Determine the [x, y] coordinate at the center of the cell enclosing the given text.  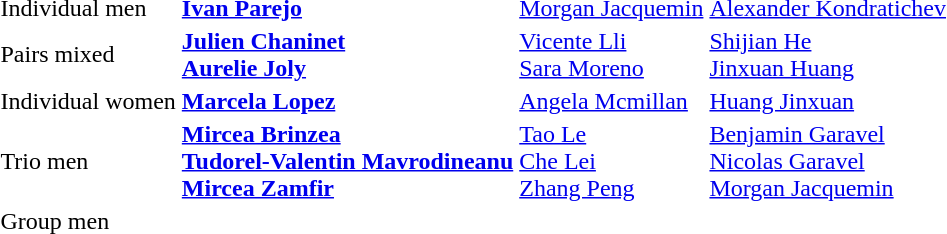
Angela Mcmillan [612, 101]
Julien Chaninet Aurelie Joly [347, 54]
Mircea Brinzea Tudorel-Valentin Mavrodineanu Mircea Zamfir [347, 161]
Vicente Lli Sara Moreno [612, 54]
Marcela Lopez [347, 101]
Tao Le Che Lei Zhang Peng [612, 161]
